Provide the [X, Y] coordinate of the cell's center where the given text is located.  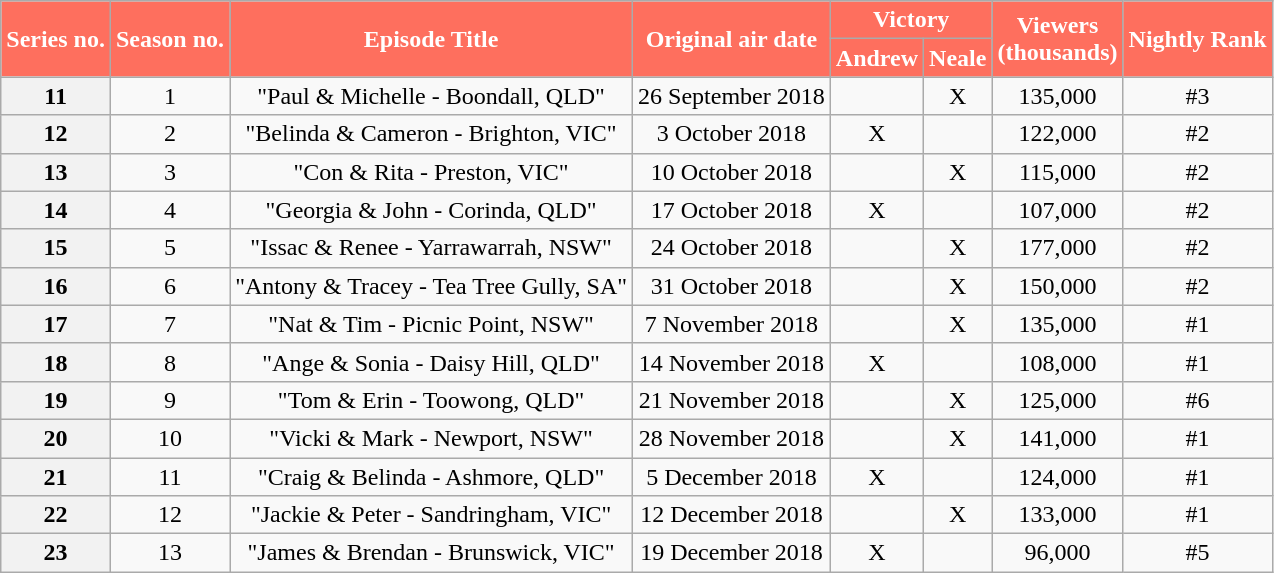
"Nat & Tim - Picnic Point, NSW" [432, 324]
107,000 [1058, 210]
17 [56, 324]
Andrew [876, 58]
14 November 2018 [732, 362]
28 November 2018 [732, 438]
"James & Brendan - Brunswick, VIC" [432, 553]
10 [170, 438]
Season no. [170, 39]
#3 [1198, 96]
"Antony & Tracey - Tea Tree Gully, SA" [432, 286]
6 [170, 286]
3 [170, 172]
"Issac & Renee - Yarrawarrah, NSW" [432, 248]
125,000 [1058, 400]
141,000 [1058, 438]
8 [170, 362]
14 [56, 210]
115,000 [1058, 172]
108,000 [1058, 362]
16 [56, 286]
21 [56, 477]
"Jackie & Peter - Sandringham, VIC" [432, 515]
24 October 2018 [732, 248]
"Vicki & Mark - Newport, NSW" [432, 438]
19 December 2018 [732, 553]
#5 [1198, 553]
"Con & Rita - Preston, VIC" [432, 172]
Neale [958, 58]
#6 [1198, 400]
122,000 [1058, 134]
Episode Title [432, 39]
177,000 [1058, 248]
150,000 [1058, 286]
9 [170, 400]
2 [170, 134]
Nightly Rank [1198, 39]
31 October 2018 [732, 286]
"Paul & Michelle - Boondall, QLD" [432, 96]
96,000 [1058, 553]
23 [56, 553]
"Tom & Erin - Toowong, QLD" [432, 400]
"Craig & Belinda - Ashmore, QLD" [432, 477]
7 [170, 324]
12 December 2018 [732, 515]
"Georgia & John - Corinda, QLD" [432, 210]
17 October 2018 [732, 210]
5 [170, 248]
4 [170, 210]
Viewers(thousands) [1058, 39]
26 September 2018 [732, 96]
Original air date [732, 39]
"Ange & Sonia - Daisy Hill, QLD" [432, 362]
21 November 2018 [732, 400]
10 October 2018 [732, 172]
1 [170, 96]
"Belinda & Cameron - Brighton, VIC" [432, 134]
7 November 2018 [732, 324]
15 [56, 248]
5 December 2018 [732, 477]
20 [56, 438]
3 October 2018 [732, 134]
19 [56, 400]
Victory [911, 20]
133,000 [1058, 515]
124,000 [1058, 477]
22 [56, 515]
Series no. [56, 39]
18 [56, 362]
